For the text-containing cell, return its midpoint in [X, Y] coordinate format. 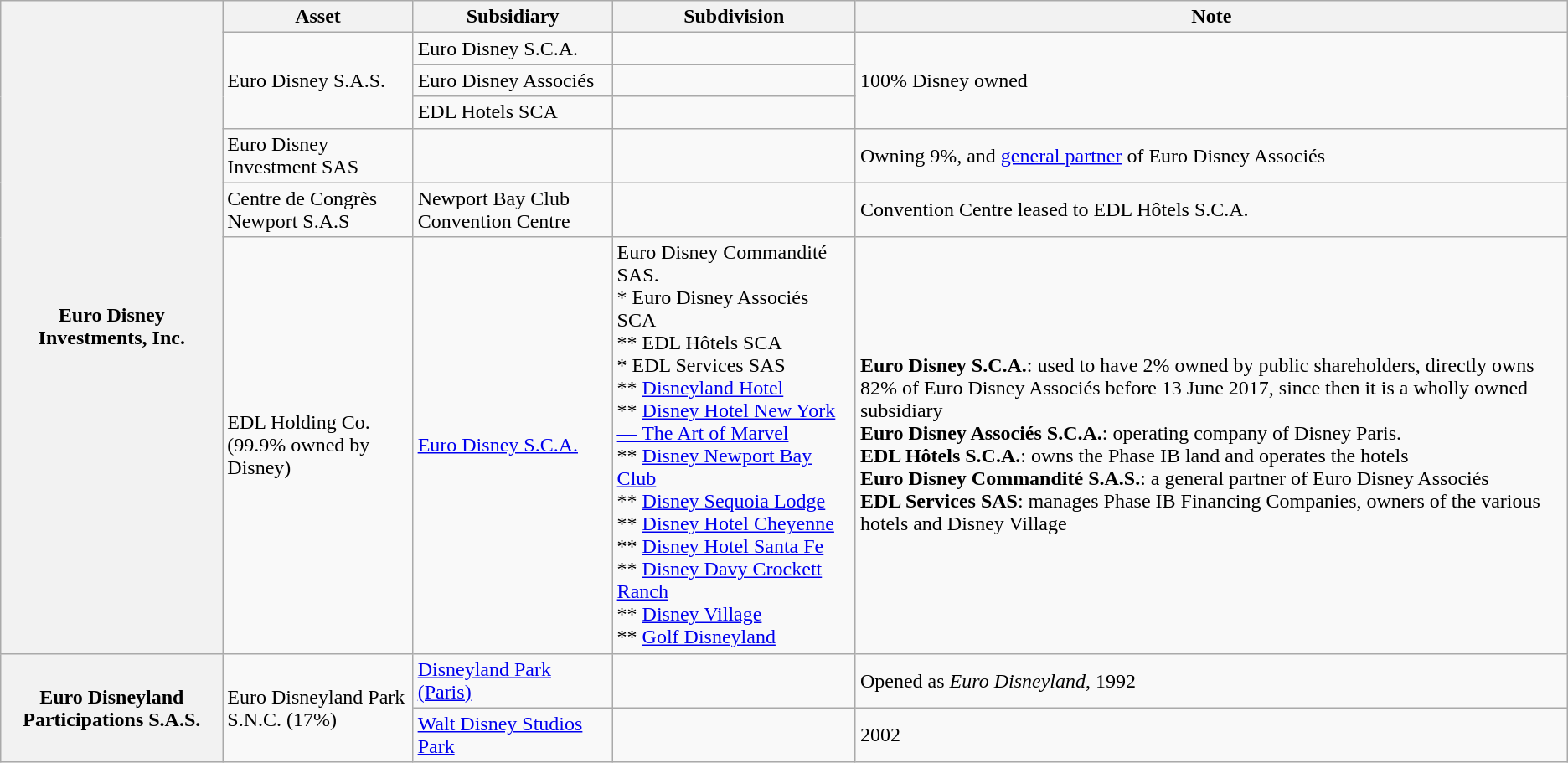
Centre de Congrès Newport S.A.S [318, 209]
Convention Centre leased to EDL Hôtels S.C.A. [1211, 209]
Euro Disneyland Park S.N.C. (17%) [318, 708]
Euro Disney Associés [513, 80]
Subsidiary [513, 17]
Euro Disney Investments, Inc. [112, 327]
Disneyland Park (Paris) [513, 680]
Euro Disneyland Participations S.A.S. [112, 708]
Note [1211, 17]
Subdivision [734, 17]
Walt Disney Studios Park [513, 735]
Newport Bay Club Convention Centre [513, 209]
Euro Disney S.A.S. [318, 80]
2002 [1211, 735]
Owning 9%, and general partner of Euro Disney Associés [1211, 156]
Opened as Euro Disneyland, 1992 [1211, 680]
100% Disney owned [1211, 80]
Euro Disney Investment SAS [318, 156]
EDL Hotels SCA [513, 112]
EDL Holding Co.(99.9% owned by Disney) [318, 446]
Asset [318, 17]
